Output the [x, y] coordinate of the center of the cell containing the given text.  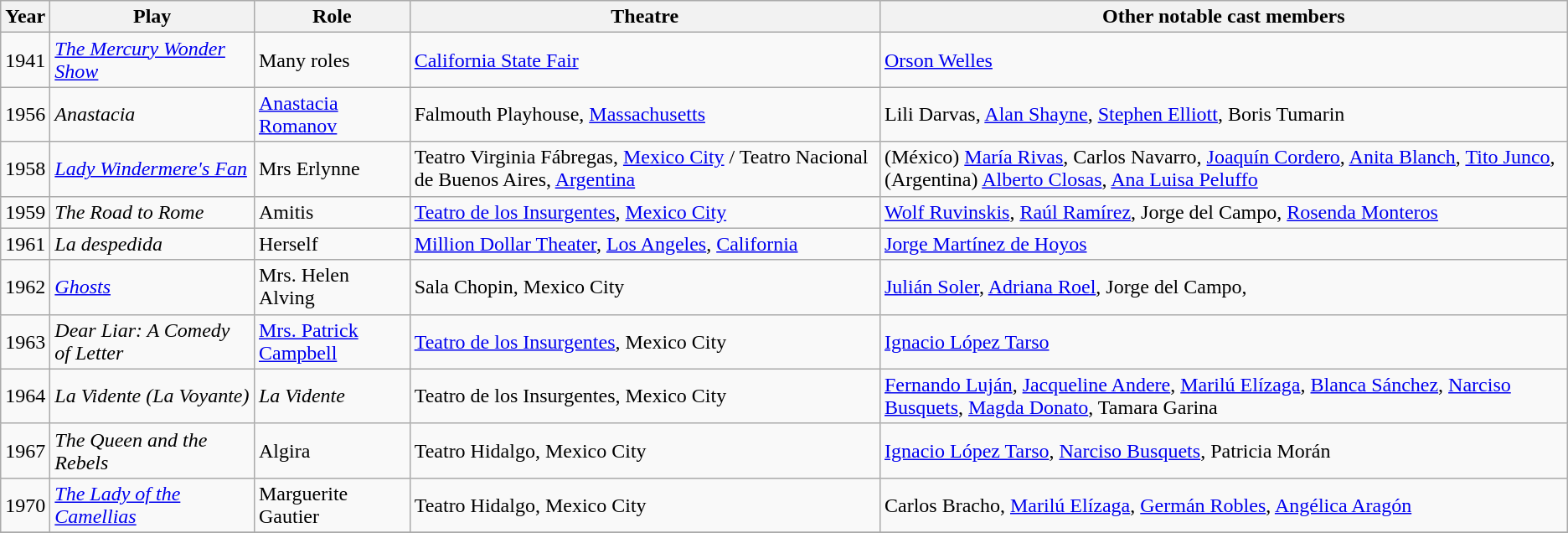
Year [25, 17]
Anastacia Romanov [332, 114]
Marguerite Gautier [332, 505]
Jorge Martínez de Hoyos [1223, 244]
Falmouth Playhouse, Massachusetts [645, 114]
California State Fair [645, 60]
The Queen and the Rebels [152, 451]
Mrs. Helen Alving [332, 287]
Lili Darvas, Alan Shayne, Stephen Elliott, Boris Tumarin [1223, 114]
Sala Chopin, Mexico City [645, 287]
The Lady of the Camellias [152, 505]
1959 [25, 212]
Other notable cast members [1223, 17]
Julián Soler, Adriana Roel, Jorge del Campo, [1223, 287]
1970 [25, 505]
Ghosts [152, 287]
1956 [25, 114]
The Road to Rome [152, 212]
Fernando Luján, Jacqueline Andere, Marilú Elízaga, Blanca Sánchez, Narciso Busquets, Magda Donato, Tamara Garina [1223, 396]
Carlos Bracho, Marilú Elízaga, Germán Robles, Angélica Aragón [1223, 505]
Ignacio López Tarso, Narciso Busquets, Patricia Morán [1223, 451]
Anastacia [152, 114]
La Vidente (La Voyante) [152, 396]
Theatre [645, 17]
Herself [332, 244]
Orson Welles [1223, 60]
Algira [332, 451]
1958 [25, 169]
1963 [25, 342]
1967 [25, 451]
1964 [25, 396]
Dear Liar: A Comedy of Letter [152, 342]
Lady Windermere's Fan [152, 169]
Mrs Erlynne [332, 169]
Amitis [332, 212]
1941 [25, 60]
1962 [25, 287]
1961 [25, 244]
La despedida [152, 244]
Play [152, 17]
Ignacio López Tarso [1223, 342]
(México) María Rivas, Carlos Navarro, Joaquín Cordero, Anita Blanch, Tito Junco, (Argentina) Alberto Closas, Ana Luisa Peluffo [1223, 169]
Mrs. Patrick Campbell [332, 342]
Role [332, 17]
The Mercury Wonder Show [152, 60]
Many roles [332, 60]
Wolf Ruvinskis, Raúl Ramírez, Jorge del Campo, Rosenda Monteros [1223, 212]
La Vidente [332, 396]
Teatro Virginia Fábregas, Mexico City / Teatro Nacional de Buenos Aires, Argentina [645, 169]
Million Dollar Theater, Los Angeles, California [645, 244]
